Scan for the cell matching the given text and deliver its [x, y] coordinate at center. 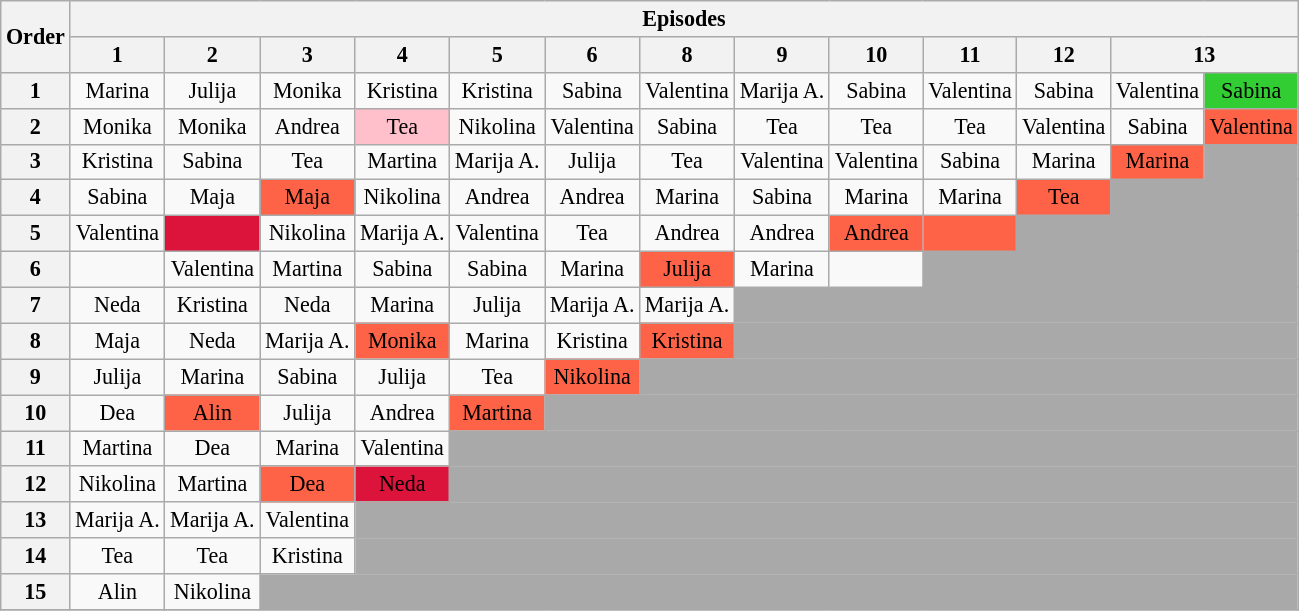
Order [36, 36]
7 [36, 305]
15 [36, 591]
14 [36, 556]
Episodes [684, 18]
